Locate the cell with the specified text and output its (X, Y) center coordinate. 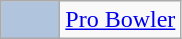
Pro Bowler (120, 20)
